Provide the (X, Y) coordinate of the cell's center where the given text is located.  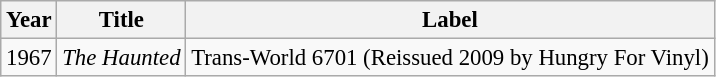
1967 (29, 58)
Trans-World 6701 (Reissued 2009 by Hungry For Vinyl) (450, 58)
Label (450, 20)
Year (29, 20)
The Haunted (122, 58)
Title (122, 20)
